Return the (X, Y) coordinate for the center point of the cell that contains the specified text.  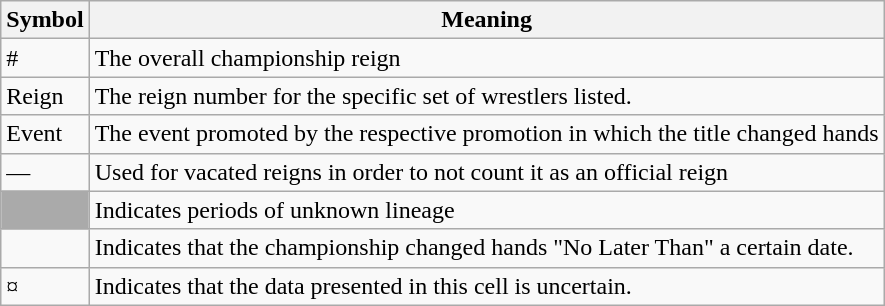
# (45, 58)
Used for vacated reigns in order to not count it as an official reign (486, 172)
The reign number for the specific set of wrestlers listed. (486, 96)
— (45, 172)
Symbol (45, 20)
The event promoted by the respective promotion in which the title changed hands (486, 134)
Event (45, 134)
Meaning (486, 20)
Indicates that the data presented in this cell is uncertain. (486, 286)
Indicates periods of unknown lineage (486, 210)
Indicates that the championship changed hands "No Later Than" a certain date. (486, 248)
¤ (45, 286)
The overall championship reign (486, 58)
Reign (45, 96)
